Determine the [X, Y] coordinate at the center of the cell enclosing the given text.  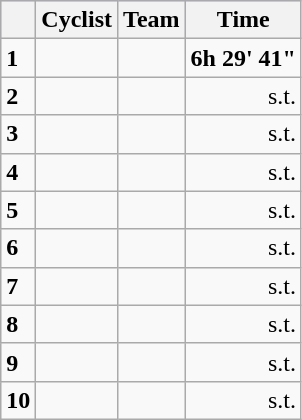
Time [243, 20]
Cyclist [77, 20]
8 [18, 324]
6 [18, 248]
9 [18, 362]
1 [18, 58]
4 [18, 172]
7 [18, 286]
Team [152, 20]
6h 29' 41" [243, 58]
10 [18, 400]
2 [18, 96]
5 [18, 210]
3 [18, 134]
